From the cell containing the given text, extract its center point as [x, y] coordinate. 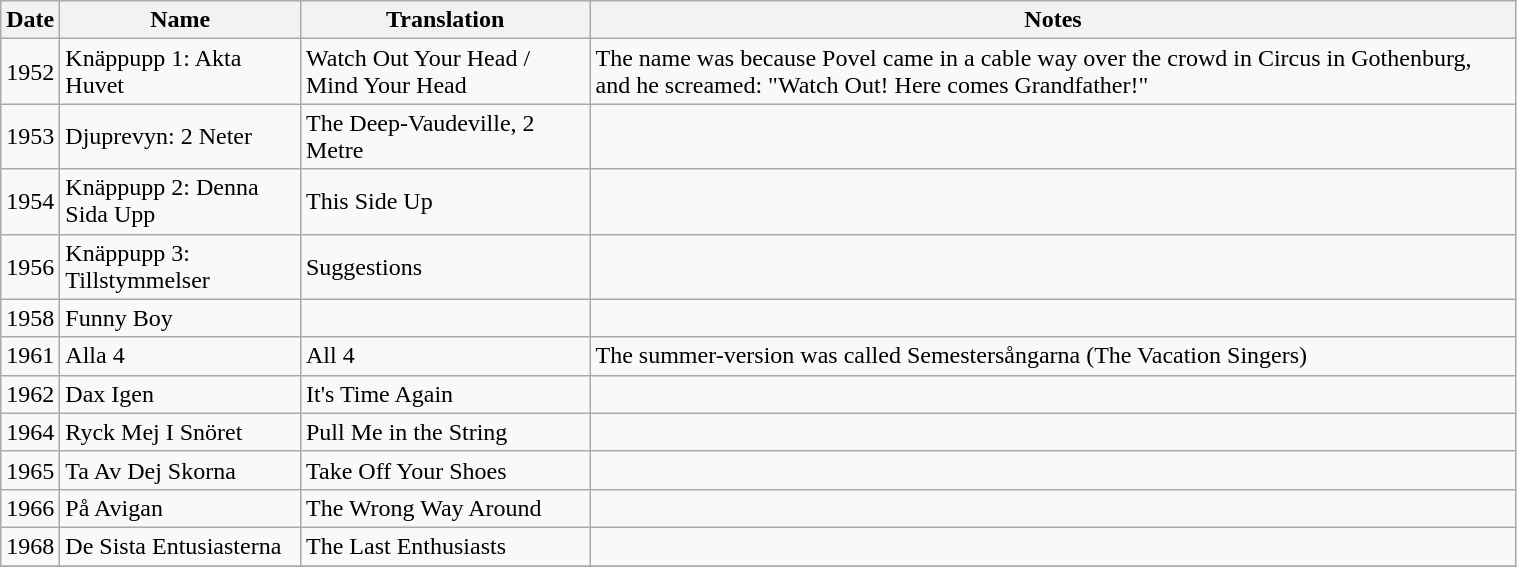
Ta Av Dej Skorna [180, 470]
Name [180, 20]
Suggestions [445, 266]
1962 [30, 394]
Knäppupp 1: Akta Huvet [180, 72]
1965 [30, 470]
På Avigan [180, 508]
Knäppupp 2: Denna Sida Upp [180, 202]
1956 [30, 266]
Funny Boy [180, 318]
Date [30, 20]
This Side Up [445, 202]
Knäppupp 3: Tillstymmelser [180, 266]
Notes [1053, 20]
1954 [30, 202]
Ryck Mej I Snöret [180, 432]
1968 [30, 546]
1961 [30, 356]
Alla 4 [180, 356]
The Deep-Vaudeville, 2 Metre [445, 136]
It's Time Again [445, 394]
1952 [30, 72]
Djuprevyn: 2 Neter [180, 136]
Take Off Your Shoes [445, 470]
Translation [445, 20]
1958 [30, 318]
All 4 [445, 356]
Pull Me in the String [445, 432]
1966 [30, 508]
1953 [30, 136]
De Sista Entusiasterna [180, 546]
The summer-version was called Semestersångarna (The Vacation Singers) [1053, 356]
The Last Enthusiasts [445, 546]
Dax Igen [180, 394]
1964 [30, 432]
Watch Out Your Head / Mind Your Head [445, 72]
The name was because Povel came in a cable way over the crowd in Circus in Gothenburg, and he screamed: "Watch Out! Here comes Grandfather!" [1053, 72]
The Wrong Way Around [445, 508]
